Return [x, y] of the center of cell containing provided text 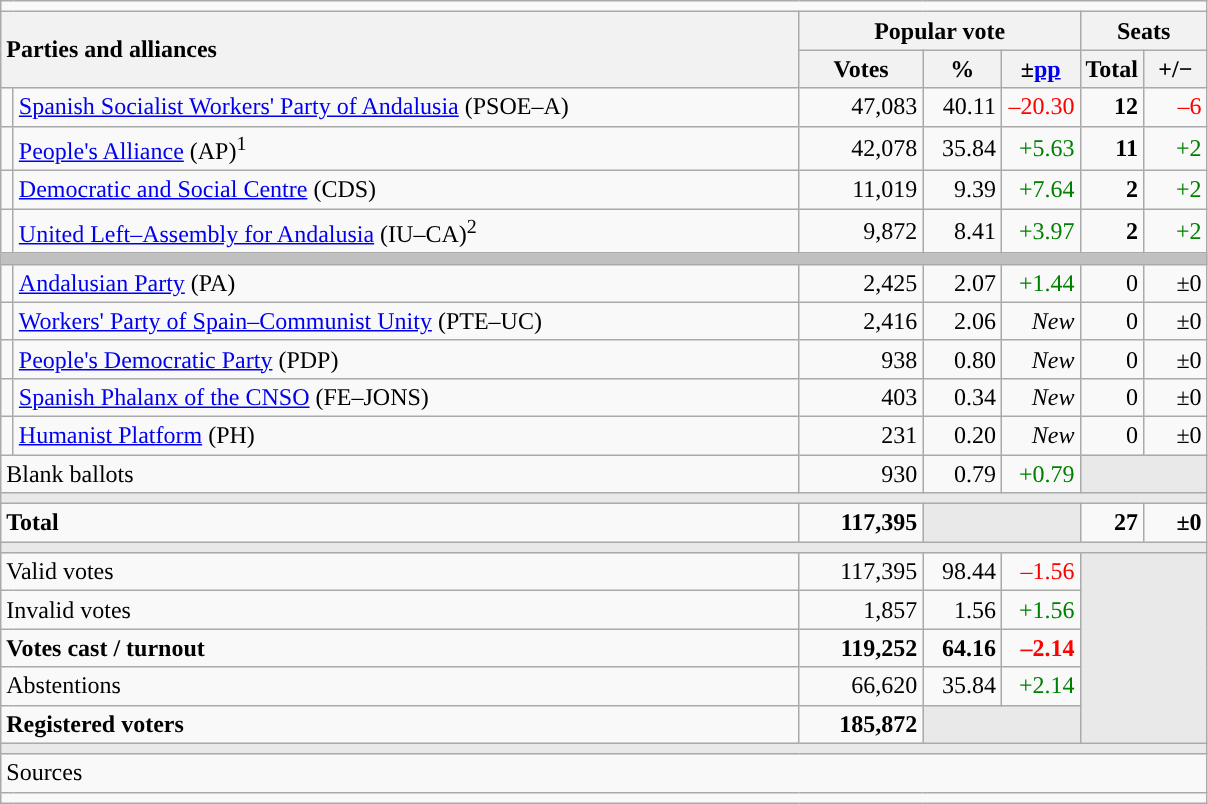
+/− [1176, 69]
–6 [1176, 107]
2.06 [962, 321]
66,620 [861, 686]
0.79 [962, 474]
+7.64 [1040, 190]
2,416 [861, 321]
9,872 [861, 232]
938 [861, 359]
+1.56 [1040, 610]
Abstentions [400, 686]
11 [1112, 148]
27 [1112, 523]
Spanish Phalanx of the CNSO (FE–JONS) [406, 397]
0.20 [962, 435]
11,019 [861, 190]
119,252 [861, 648]
1,857 [861, 610]
Sources [604, 773]
Workers' Party of Spain–Communist Unity (PTE–UC) [406, 321]
9.39 [962, 190]
Votes cast / turnout [400, 648]
–1.56 [1040, 572]
Valid votes [400, 572]
Spanish Socialist Workers' Party of Andalusia (PSOE–A) [406, 107]
–20.30 [1040, 107]
United Left–Assembly for Andalusia (IU–CA)2 [406, 232]
Seats [1144, 31]
Popular vote [940, 31]
% [962, 69]
40.11 [962, 107]
People's Democratic Party (PDP) [406, 359]
Andalusian Party (PA) [406, 283]
+2.14 [1040, 686]
Blank ballots [400, 474]
231 [861, 435]
2,425 [861, 283]
1.56 [962, 610]
+1.44 [1040, 283]
±pp [1040, 69]
403 [861, 397]
+5.63 [1040, 148]
930 [861, 474]
Invalid votes [400, 610]
+3.97 [1040, 232]
0.34 [962, 397]
12 [1112, 107]
Humanist Platform (PH) [406, 435]
185,872 [861, 724]
47,083 [861, 107]
8.41 [962, 232]
2.07 [962, 283]
64.16 [962, 648]
–2.14 [1040, 648]
42,078 [861, 148]
Registered voters [400, 724]
Votes [861, 69]
Parties and alliances [400, 50]
98.44 [962, 572]
+0.79 [1040, 474]
0.80 [962, 359]
Democratic and Social Centre (CDS) [406, 190]
People's Alliance (AP)1 [406, 148]
